Identify which cell holds the provided text, then report its (x, y) central coordinate. 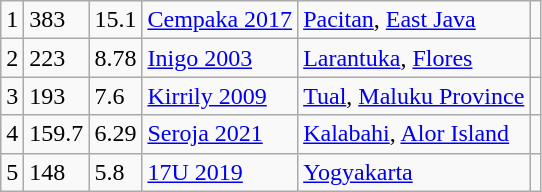
Cempaka 2017 (220, 20)
Larantuka, Flores (414, 58)
193 (56, 96)
2 (12, 58)
148 (56, 172)
383 (56, 20)
5.8 (116, 172)
6.29 (116, 134)
Kirrily 2009 (220, 96)
1 (12, 20)
Seroja 2021 (220, 134)
159.7 (56, 134)
Inigo 2003 (220, 58)
223 (56, 58)
Kalabahi, Alor Island (414, 134)
Pacitan, East Java (414, 20)
4 (12, 134)
Yogyakarta (414, 172)
7.6 (116, 96)
5 (12, 172)
8.78 (116, 58)
17U 2019 (220, 172)
3 (12, 96)
15.1 (116, 20)
Tual, Maluku Province (414, 96)
